Pinpoint the cell where the given text exists, returning its [X, Y] midpoint coordinate. 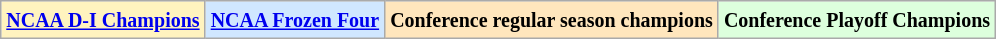
NCAA D-I Champions [103, 20]
Conference Playoff Champions [856, 20]
NCAA Frozen Four [295, 20]
Conference regular season champions [552, 20]
